Return the [X, Y] coordinate for the center point of the cell that contains the specified text.  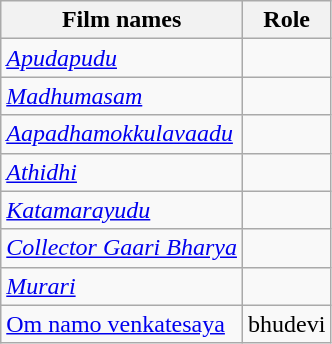
Madhumasam [122, 96]
Katamarayudu [122, 210]
Apudapudu [122, 58]
Film names [122, 20]
Aapadhamokkulavaadu [122, 134]
Murari [122, 286]
Collector Gaari Bharya [122, 248]
Om namo venkatesaya [122, 324]
Athidhi [122, 172]
bhudevi [286, 324]
Role [286, 20]
